Search for the cell housing the specified text and yield its (x, y) center coordinate. 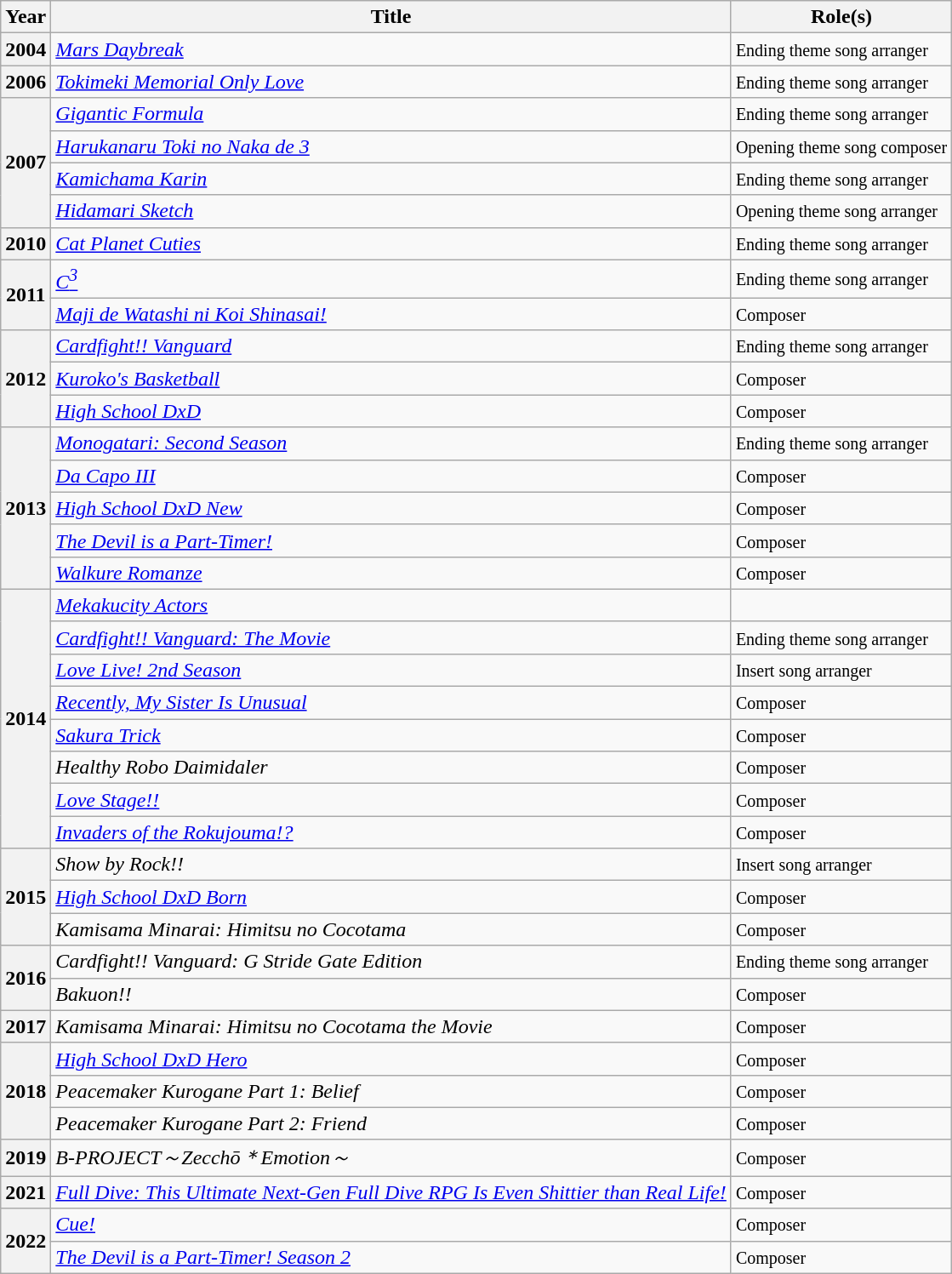
Gigantic Formula (391, 114)
Full Dive: This Ultimate Next-Gen Full Dive RPG Is Even Shittier than Real Life! (391, 1192)
Kamisama Minarai: Himitsu no Cocotama the Movie (391, 1026)
Cardfight!! Vanguard (391, 346)
Opening theme song composer (841, 146)
Sakura Trick (391, 735)
Walkure Romanze (391, 573)
Love Live! 2nd Season (391, 670)
Year (26, 17)
Maji de Watashi ni Koi Shinasai! (391, 314)
2017 (26, 1026)
The Devil is a Part-Timer! (391, 540)
2004 (26, 49)
Bakuon!! (391, 994)
Hidamari Sketch (391, 211)
Recently, My Sister Is Unusual (391, 703)
2021 (26, 1192)
2018 (26, 1091)
Cat Planet Cuties (391, 243)
2019 (26, 1157)
Cardfight!! Vanguard: G Stride Gate Edition (391, 962)
High School DxD Hero (391, 1059)
Da Capo III (391, 476)
Love Stage!! (391, 800)
2007 (26, 163)
2014 (26, 718)
Monogatari: Second Season (391, 443)
Peacemaker Kurogane Part 1: Belief (391, 1091)
2022 (26, 1241)
Kuroko's Basketball (391, 379)
Title (391, 17)
2011 (26, 294)
Cardfight!! Vanguard: The Movie (391, 637)
High School DxD (391, 411)
Kamichama Karin (391, 179)
Role(s) (841, 17)
B-PROJECT～Zecchō＊Emotion～ (391, 1157)
2016 (26, 978)
Cue! (391, 1225)
2006 (26, 82)
2010 (26, 243)
Peacemaker Kurogane Part 2: Friend (391, 1123)
C3 (391, 279)
Show by Rock!! (391, 865)
The Devil is a Part-Timer! Season 2 (391, 1257)
Kamisama Minarai: Himitsu no Cocotama (391, 929)
Tokimeki Memorial Only Love (391, 82)
High School DxD New (391, 508)
Opening theme song arranger (841, 211)
2013 (26, 508)
Invaders of the Rokujouma!? (391, 832)
High School DxD Born (391, 897)
Mars Daybreak (391, 49)
2012 (26, 379)
Harukanaru Toki no Naka de 3 (391, 146)
Healthy Robo Daimidaler (391, 768)
Mekakucity Actors (391, 605)
2015 (26, 897)
